Return the (x, y) coordinate for the center point of the cell that contains the specified text.  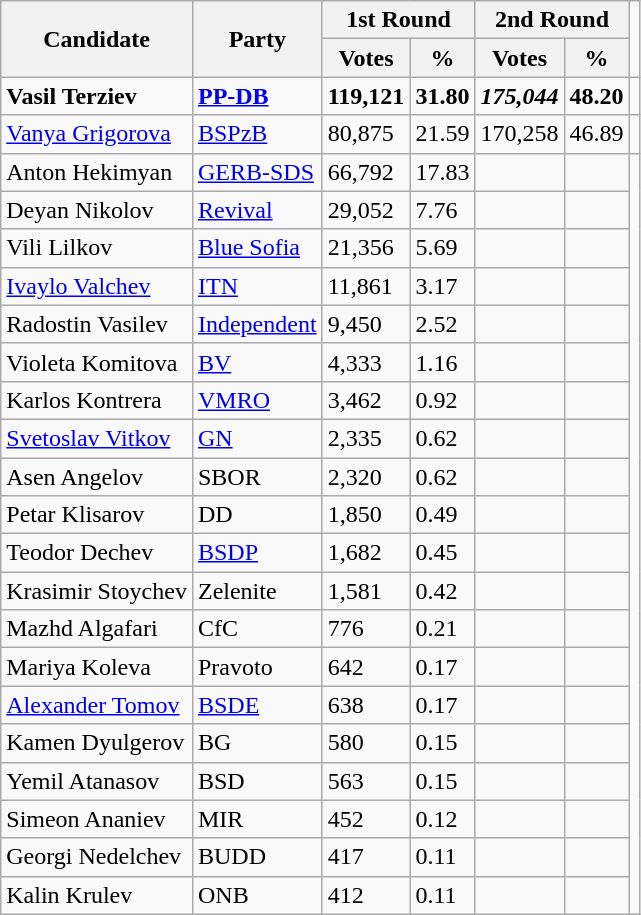
BSPzB (257, 134)
175,044 (520, 96)
3,462 (366, 400)
BG (257, 743)
21,356 (366, 248)
2,320 (366, 477)
638 (366, 705)
1.16 (442, 362)
Party (257, 39)
Candidate (97, 39)
BUDD (257, 857)
17.83 (442, 172)
Simeon Ananiev (97, 819)
Zelenite (257, 591)
417 (366, 857)
BV (257, 362)
170,258 (520, 134)
21.59 (442, 134)
Radostin Vasilev (97, 324)
4,333 (366, 362)
580 (366, 743)
Asen Angelov (97, 477)
BSD (257, 781)
1,682 (366, 553)
29,052 (366, 210)
BSDP (257, 553)
Pravoto (257, 667)
66,792 (366, 172)
46.89 (596, 134)
7.76 (442, 210)
119,121 (366, 96)
0.21 (442, 629)
GN (257, 438)
Mariya Koleva (97, 667)
642 (366, 667)
1,850 (366, 515)
Blue Sofia (257, 248)
452 (366, 819)
Vili Lilkov (97, 248)
Georgi Nedelchev (97, 857)
Karlos Kontrera (97, 400)
3.17 (442, 286)
0.12 (442, 819)
Mazhd Algafari (97, 629)
ONB (257, 895)
31.80 (442, 96)
776 (366, 629)
1,581 (366, 591)
Kalin Krulev (97, 895)
48.20 (596, 96)
11,861 (366, 286)
5.69 (442, 248)
BSDE (257, 705)
0.45 (442, 553)
Kamen Dyulgerov (97, 743)
Ivaylo Valchev (97, 286)
Alexander Tomov (97, 705)
0.42 (442, 591)
MIR (257, 819)
563 (366, 781)
SBOR (257, 477)
80,875 (366, 134)
2.52 (442, 324)
1st Round (398, 20)
Vasil Terziev (97, 96)
0.49 (442, 515)
Independent (257, 324)
Revival (257, 210)
ITN (257, 286)
2,335 (366, 438)
GERB-SDS (257, 172)
9,450 (366, 324)
Svetoslav Vitkov (97, 438)
Anton Hekimyan (97, 172)
CfC (257, 629)
0.92 (442, 400)
VMRO (257, 400)
Yemil Atanasov (97, 781)
Deyan Nikolov (97, 210)
Vanya Grigorova (97, 134)
Teodor Dechev (97, 553)
Petar Klisarov (97, 515)
412 (366, 895)
PP-DB (257, 96)
2nd Round (552, 20)
Krasimir Stoychev (97, 591)
DD (257, 515)
Violeta Komitova (97, 362)
